Pinpoint the cell where the given text exists, returning its [x, y] midpoint coordinate. 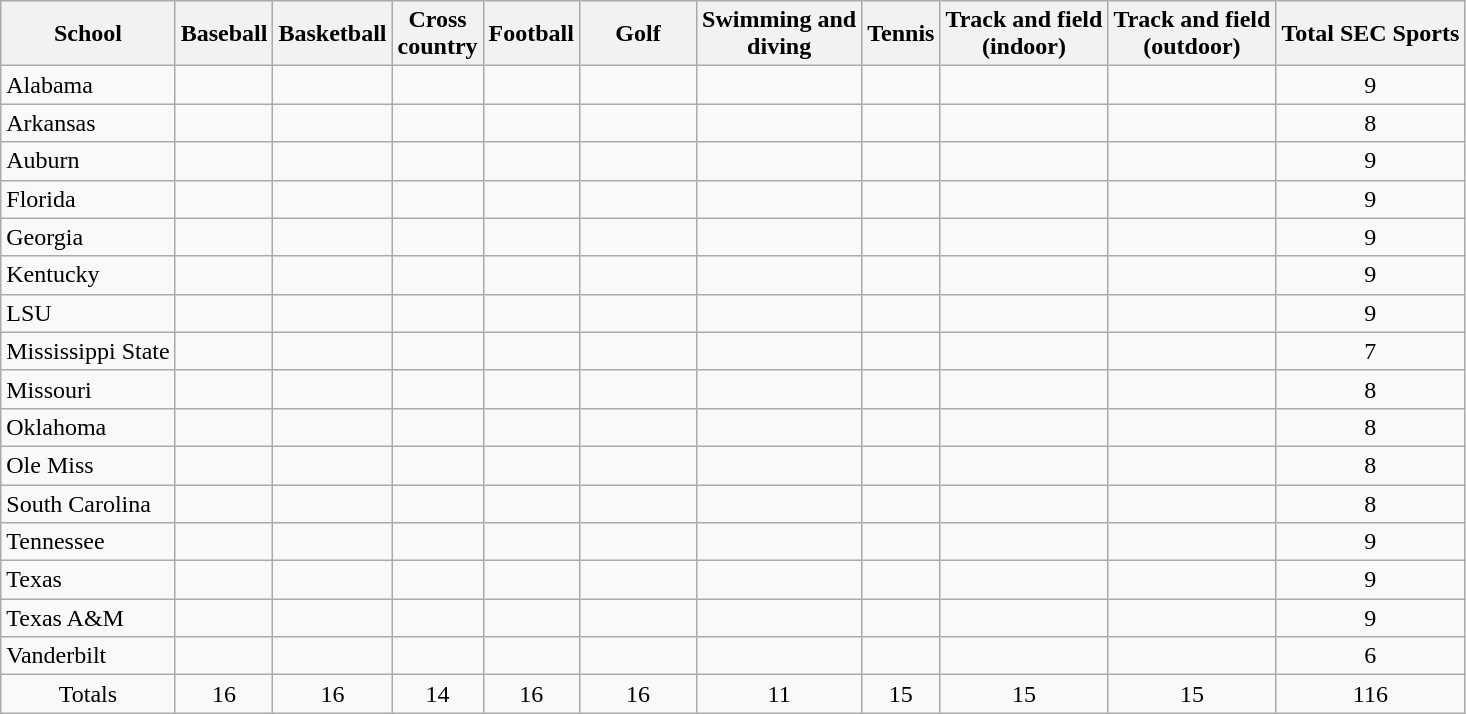
South Carolina [88, 503]
Basketball [332, 34]
Arkansas [88, 123]
Kentucky [88, 275]
Texas A&M [88, 618]
School [88, 34]
Texas [88, 580]
Oklahoma [88, 427]
7 [1370, 351]
6 [1370, 656]
Missouri [88, 389]
Track and field(indoor) [1024, 34]
Florida [88, 199]
Ole Miss [88, 465]
Tennis [901, 34]
Golf [638, 34]
14 [438, 694]
Vanderbilt [88, 656]
Swimming anddiving [780, 34]
Auburn [88, 161]
11 [780, 694]
Georgia [88, 237]
Cross country [438, 34]
Track and field(outdoor) [1192, 34]
Mississippi State [88, 351]
Football [531, 34]
LSU [88, 313]
Baseball [224, 34]
116 [1370, 694]
Total SEC Sports [1370, 34]
Totals [88, 694]
Alabama [88, 85]
Tennessee [88, 542]
